Provide the [X, Y] coordinate of the cell's center where the given text is located.  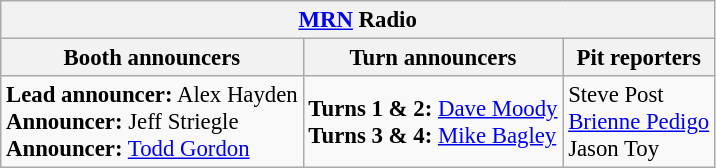
Steve PostBrienne PedigoJason Toy [639, 122]
Pit reporters [639, 58]
Booth announcers [152, 58]
MRN Radio [358, 20]
Turn announcers [433, 58]
Lead announcer: Alex HaydenAnnouncer: Jeff StriegleAnnouncer: Todd Gordon [152, 122]
Turns 1 & 2: Dave MoodyTurns 3 & 4: Mike Bagley [433, 122]
